Capture the cell that displays the provided text and extract its [x, y] central coordinate. 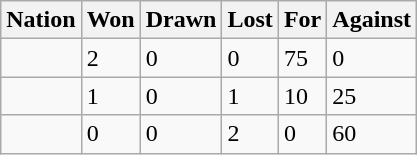
Lost [250, 20]
For [302, 20]
60 [372, 134]
Against [372, 20]
10 [302, 96]
Nation [41, 20]
Drawn [181, 20]
75 [302, 58]
Won [110, 20]
25 [372, 96]
